Detect which cell encompasses the target text, then output its (x, y) center coordinate. 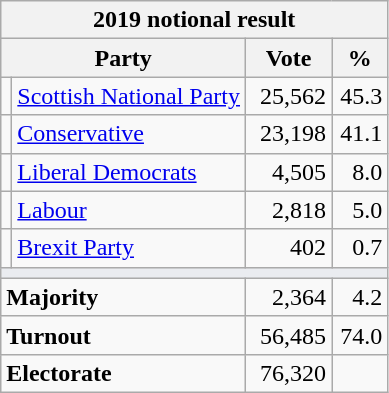
41.1 (360, 134)
56,485 (289, 335)
2,818 (289, 210)
Vote (289, 58)
% (360, 58)
45.3 (360, 96)
Electorate (124, 373)
4.2 (360, 297)
Turnout (124, 335)
Party (124, 58)
25,562 (289, 96)
Majority (124, 297)
Brexit Party (129, 248)
8.0 (360, 172)
76,320 (289, 373)
Scottish National Party (129, 96)
2,364 (289, 297)
Conservative (129, 134)
Liberal Democrats (129, 172)
4,505 (289, 172)
74.0 (360, 335)
Labour (129, 210)
23,198 (289, 134)
2019 notional result (194, 20)
0.7 (360, 248)
402 (289, 248)
5.0 (360, 210)
